Pinpoint the cell where the given text exists, returning its [X, Y] midpoint coordinate. 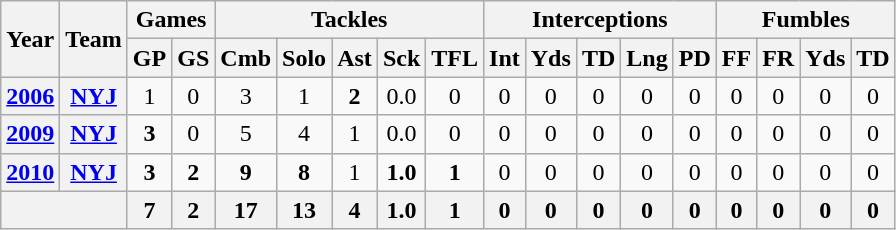
Ast [355, 58]
2010 [30, 172]
Int [505, 58]
GP [149, 58]
9 [246, 172]
GS [194, 58]
2006 [30, 96]
5 [246, 134]
Year [30, 39]
17 [246, 210]
Lng [647, 58]
Team [94, 39]
FR [778, 58]
7 [149, 210]
13 [304, 210]
Interceptions [600, 20]
8 [304, 172]
TFL [455, 58]
Solo [304, 58]
Cmb [246, 58]
Fumbles [806, 20]
Sck [401, 58]
FF [736, 58]
PD [694, 58]
Tackles [350, 20]
Games [170, 20]
2009 [30, 134]
